Extract the (X, Y) coordinate from the center of the cell holding the provided text.  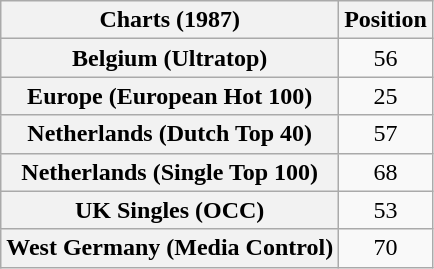
68 (386, 172)
Netherlands (Single Top 100) (170, 172)
53 (386, 210)
Position (386, 20)
Belgium (Ultratop) (170, 58)
57 (386, 134)
UK Singles (OCC) (170, 210)
Charts (1987) (170, 20)
25 (386, 96)
West Germany (Media Control) (170, 248)
Europe (European Hot 100) (170, 96)
Netherlands (Dutch Top 40) (170, 134)
70 (386, 248)
56 (386, 58)
